From the cell containing the given text, extract its center point as [X, Y] coordinate. 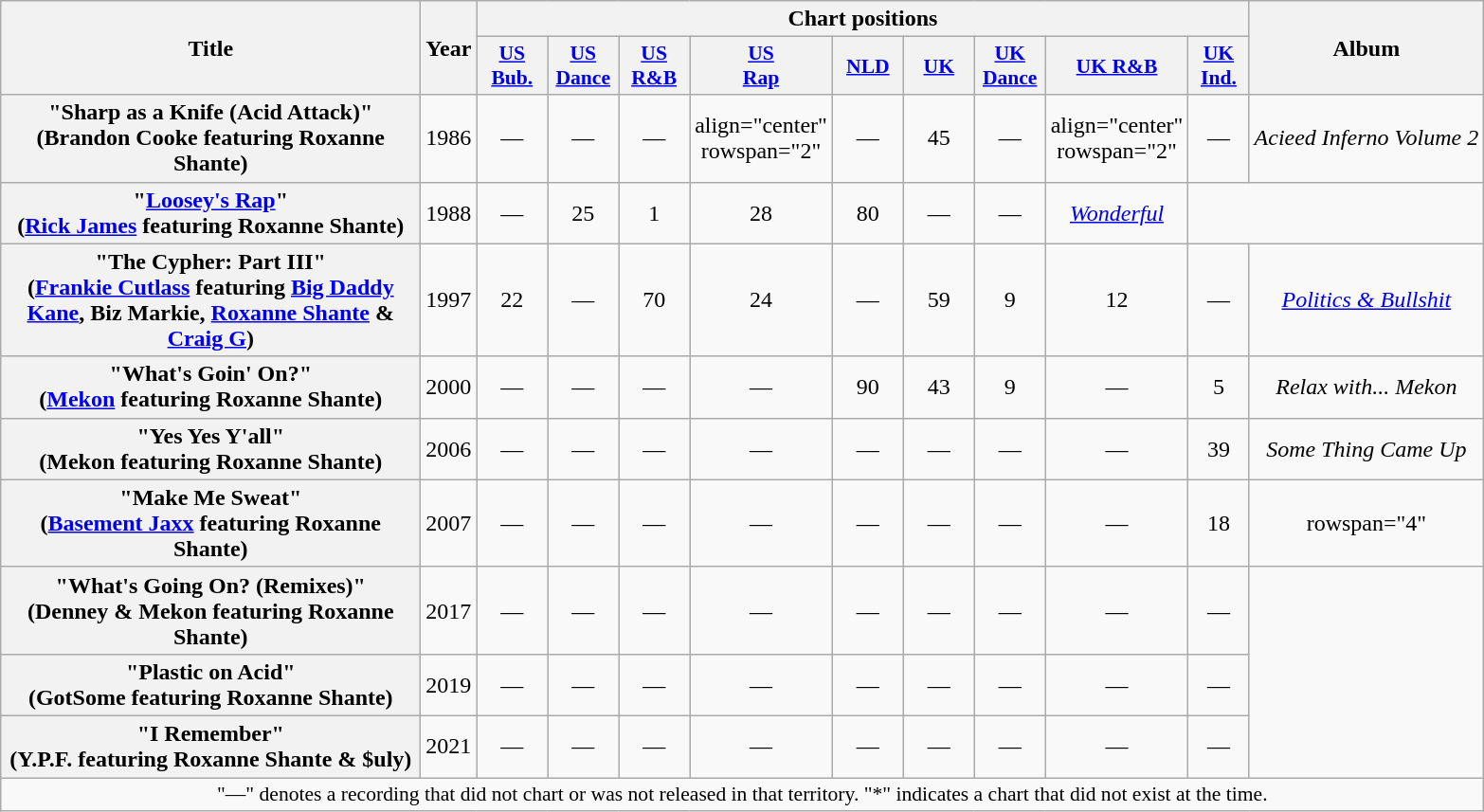
1988 [449, 212]
2000 [449, 387]
Acieed Inferno Volume 2 [1366, 138]
18 [1219, 523]
Year [449, 47]
Politics & Bullshit [1366, 299]
UK Ind. [1219, 66]
25 [584, 212]
UK R&B [1116, 66]
"Sharp as a Knife (Acid Attack)"(Brandon Cooke featuring Roxanne Shante) [210, 138]
US Bub. [512, 66]
"Plastic on Acid"(GotSome featuring Roxanne Shante) [210, 684]
2007 [449, 523]
43 [938, 387]
"What's Goin' On?"(Mekon featuring Roxanne Shante) [210, 387]
2006 [449, 449]
"Make Me Sweat"(Basement Jaxx featuring Roxanne Shante) [210, 523]
5 [1219, 387]
90 [868, 387]
UK Dance [1010, 66]
80 [868, 212]
2021 [449, 747]
NLD [868, 66]
24 [762, 299]
45 [938, 138]
Chart positions [862, 19]
1997 [449, 299]
"Yes Yes Y'all"(Mekon featuring Roxanne Shante) [210, 449]
59 [938, 299]
"I Remember"(Y.P.F. featuring Roxanne Shante & $uly) [210, 747]
1986 [449, 138]
Wonderful [1116, 212]
"Loosey's Rap"(Rick James featuring Roxanne Shante) [210, 212]
US Rap [762, 66]
Relax with... Mekon [1366, 387]
39 [1219, 449]
"—" denotes a recording that did not chart or was not released in that territory. "*" indicates a chart that did not exist at the time. [743, 794]
70 [654, 299]
Some Thing Came Up [1366, 449]
UK [938, 66]
US R&B [654, 66]
Title [210, 47]
Album [1366, 47]
1 [654, 212]
22 [512, 299]
28 [762, 212]
"The Cypher: Part III"(Frankie Cutlass featuring Big Daddy Kane, Biz Markie, Roxanne Shante & Craig G) [210, 299]
US Dance [584, 66]
"What's Going On? (Remixes)"(Denney & Mekon featuring Roxanne Shante) [210, 610]
2017 [449, 610]
2019 [449, 684]
12 [1116, 299]
rowspan="4" [1366, 523]
